Pinpoint the cell where the given text exists, returning its (X, Y) midpoint coordinate. 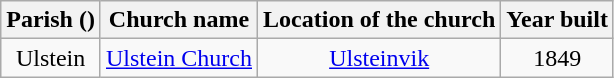
1849 (558, 58)
Year built (558, 20)
Ulstein (51, 58)
Ulsteinvik (380, 58)
Parish () (51, 20)
Ulstein Church (178, 58)
Church name (178, 20)
Location of the church (380, 20)
